Provide the [x, y] coordinate of the cell's center where the given text is located.  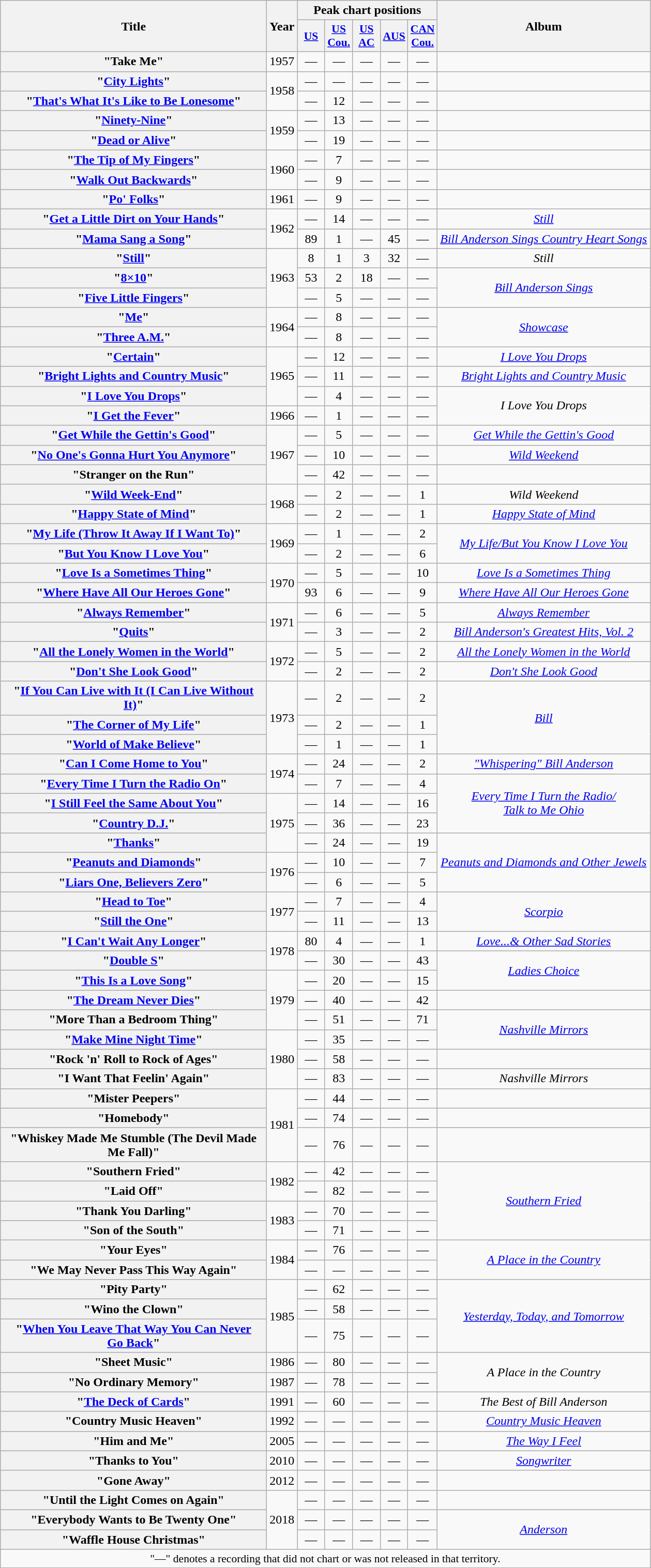
1978 [282, 951]
"Pity Party" [133, 1289]
1985 [282, 1316]
1959 [282, 130]
AUS [394, 36]
The Best of Bill Anderson [544, 1402]
"Can I Come Home to You" [133, 764]
Scorpio [544, 912]
"Wild Week-End" [133, 494]
Get While the Gettin's Good [544, 435]
1971 [282, 622]
1957 [282, 62]
"Walk Out Backwards" [133, 179]
"I Love You Drops" [133, 396]
1966 [282, 416]
"Take Me" [133, 62]
2010 [282, 1461]
"Always Remember" [133, 612]
"That's What It's Like to Be Lonesome" [133, 101]
1969 [282, 543]
"Get a Little Dirt on Your Hands" [133, 219]
"Gone Away" [133, 1480]
"The Corner of My Life" [133, 725]
"Laid Off" [133, 1191]
"No Ordinary Memory" [133, 1382]
"Three A.M." [133, 337]
"Five Little Fingers" [133, 298]
Yesterday, Today, and Tomorrow [544, 1316]
"Certain" [133, 357]
44 [339, 1098]
1961 [282, 199]
"Rock 'n' Roll to Rock of Ages" [133, 1059]
1973 [282, 717]
US [311, 36]
"Ninety-Nine" [133, 120]
82 [339, 1191]
36 [339, 823]
70 [339, 1211]
Country Music Heaven [544, 1421]
45 [394, 238]
32 [394, 258]
51 [339, 1020]
1963 [282, 278]
1965 [282, 376]
USAC [366, 36]
Showcase [544, 327]
Bill [544, 717]
"More Than a Bedroom Thing" [133, 1020]
1983 [282, 1221]
74 [339, 1118]
15 [423, 980]
The Way I Feel [544, 1441]
1964 [282, 327]
"If You Can Live with It (I Can Live Without It)" [133, 698]
"Homebody" [133, 1118]
1992 [282, 1421]
1975 [282, 823]
93 [311, 593]
"All the Lonely Women in the World" [133, 652]
20 [339, 980]
"Everybody Wants to Be Twenty One" [133, 1519]
"Happy State of Mind" [133, 514]
16 [423, 803]
"Bright Lights and Country Music" [133, 376]
"Thank You Darling" [133, 1211]
"I Want That Feelin' Again" [133, 1079]
Album [544, 26]
"Quits" [133, 632]
1979 [282, 1000]
Always Remember [544, 612]
"This Is a Love Song" [133, 980]
All the Lonely Women in the World [544, 652]
"Still the One" [133, 921]
"Liars One, Believers Zero" [133, 882]
"—" denotes a recording that did not chart or was not released in that territory. [325, 1559]
"Whiskey Made Me Stumble (The Devil MadeMe Fall)" [133, 1144]
Don't She Look Good [544, 671]
60 [339, 1402]
"Sheet Music" [133, 1362]
"Country D.J." [133, 823]
1987 [282, 1382]
1977 [282, 912]
"Get While the Gettin's Good" [133, 435]
Every Time I Turn the Radio/Talk to Me Ohio [544, 803]
"Waffle House Christmas" [133, 1540]
1991 [282, 1402]
40 [339, 1000]
2005 [282, 1441]
"Peanuts and Diamonds" [133, 862]
"The Tip of My Fingers" [133, 160]
78 [339, 1382]
18 [366, 278]
"Stranger on the Run" [133, 474]
"I Get the Fever" [133, 416]
"Head to Toe" [133, 902]
"Wino the Clown" [133, 1309]
62 [339, 1289]
1984 [282, 1260]
"8×10" [133, 278]
1960 [282, 170]
Happy State of Mind [544, 514]
"We May Never Pass This Way Again" [133, 1270]
"World of Make Believe" [133, 744]
"Mama Sang a Song" [133, 238]
"No One's Gonna Hurt You Anymore" [133, 455]
"The Dream Never Dies" [133, 1000]
"I Can't Wait Any Longer" [133, 941]
1976 [282, 872]
35 [339, 1039]
"Until the Light Comes on Again" [133, 1500]
Anderson [544, 1529]
USCou. [339, 36]
"Every Time I Turn the Radio On" [133, 783]
"When You Leave That Way You Can NeverGo Back" [133, 1335]
53 [311, 278]
Title [133, 26]
"Dead or Alive" [133, 140]
Southern Fried [544, 1201]
"Po' Folks" [133, 199]
Year [282, 26]
Peanuts and Diamonds and Other Jewels [544, 862]
My Life/But You Know I Love You [544, 543]
1958 [282, 91]
"My Life (Throw It Away If I Want To)" [133, 533]
"Don't She Look Good" [133, 671]
"Me" [133, 317]
Bright Lights and Country Music [544, 376]
"Double S" [133, 961]
1974 [282, 774]
2012 [282, 1480]
1986 [282, 1362]
Where Have All Our Heroes Gone [544, 593]
1970 [282, 583]
"Whispering" Bill Anderson [544, 764]
83 [339, 1079]
"Your Eyes" [133, 1250]
"Where Have All Our Heroes Gone" [133, 593]
"Him and Me" [133, 1441]
"Thanks" [133, 842]
"Mister Peepers" [133, 1098]
Love Is a Sometimes Thing [544, 573]
"Thanks to You" [133, 1461]
"Still" [133, 258]
"The Deck of Cards" [133, 1402]
"I Still Feel the Same About You" [133, 803]
1980 [282, 1059]
1962 [282, 228]
75 [339, 1335]
"Son of the South" [133, 1231]
1968 [282, 504]
Songwriter [544, 1461]
"But You Know I Love You" [133, 554]
Bill Anderson's Greatest Hits, Vol. 2 [544, 632]
1972 [282, 662]
Bill Anderson Sings [544, 288]
43 [423, 961]
Ladies Choice [544, 971]
"Make Mine Night Time" [133, 1039]
CANCou. [423, 36]
1982 [282, 1181]
Love...& Other Sad Stories [544, 941]
23 [423, 823]
Peak chart positions [367, 10]
"City Lights" [133, 81]
1981 [282, 1125]
"Country Music Heaven" [133, 1421]
2018 [282, 1519]
"Love Is a Sometimes Thing" [133, 573]
Bill Anderson Sings Country Heart Songs [544, 238]
89 [311, 238]
30 [339, 961]
1967 [282, 455]
"Southern Fried" [133, 1171]
